From the cell containing the given text, extract its center point as (x, y) coordinate. 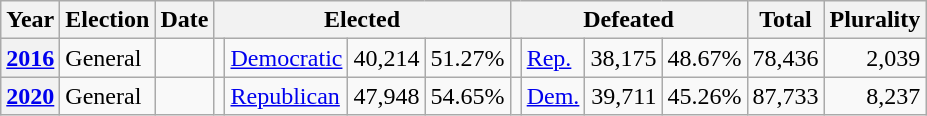
Republican (286, 96)
87,733 (786, 96)
40,214 (386, 58)
Dem. (553, 96)
45.26% (704, 96)
38,175 (624, 58)
54.65% (468, 96)
Total (786, 20)
2,039 (875, 58)
47,948 (386, 96)
Year (30, 20)
2016 (30, 58)
39,711 (624, 96)
Defeated (628, 20)
78,436 (786, 58)
Elected (362, 20)
Democratic (286, 58)
8,237 (875, 96)
48.67% (704, 58)
Rep. (553, 58)
51.27% (468, 58)
Plurality (875, 20)
2020 (30, 96)
Date (184, 20)
Election (108, 20)
